Output the [X, Y] coordinate of the center of the cell containing the given text.  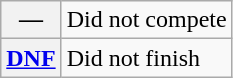
Did not compete [146, 20]
— [31, 20]
Did not finish [146, 58]
DNF [31, 58]
